Identify which cell holds the provided text, then report its [X, Y] central coordinate. 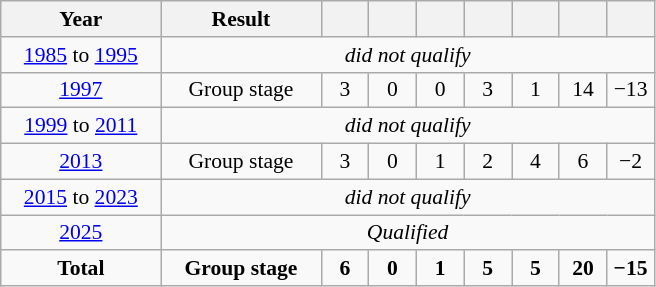
1999 to 2011 [81, 126]
Qualified [408, 233]
14 [583, 90]
20 [583, 269]
4 [536, 162]
1985 to 1995 [81, 55]
Result [241, 19]
2 [488, 162]
−15 [631, 269]
Total [81, 269]
−2 [631, 162]
−13 [631, 90]
1997 [81, 90]
2013 [81, 162]
Year [81, 19]
2015 to 2023 [81, 197]
2025 [81, 233]
